Search for the cell housing the specified text and yield its [X, Y] center coordinate. 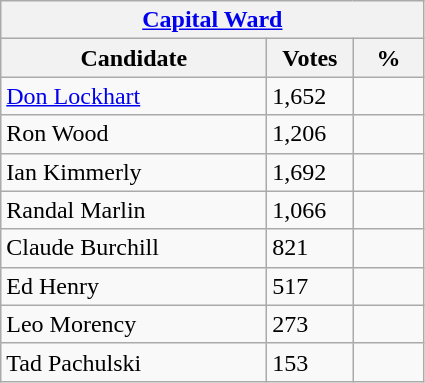
1,206 [310, 134]
Ian Kimmerly [134, 172]
Capital Ward [212, 20]
Ron Wood [134, 134]
273 [310, 324]
Don Lockhart [134, 96]
Claude Burchill [134, 248]
1,652 [310, 96]
Candidate [134, 58]
Randal Marlin [134, 210]
Ed Henry [134, 286]
821 [310, 248]
517 [310, 286]
Tad Pachulski [134, 362]
% [388, 58]
Leo Morency [134, 324]
1,066 [310, 210]
1,692 [310, 172]
153 [310, 362]
Votes [310, 58]
